Output the [X, Y] coordinate of the center of the cell containing the given text.  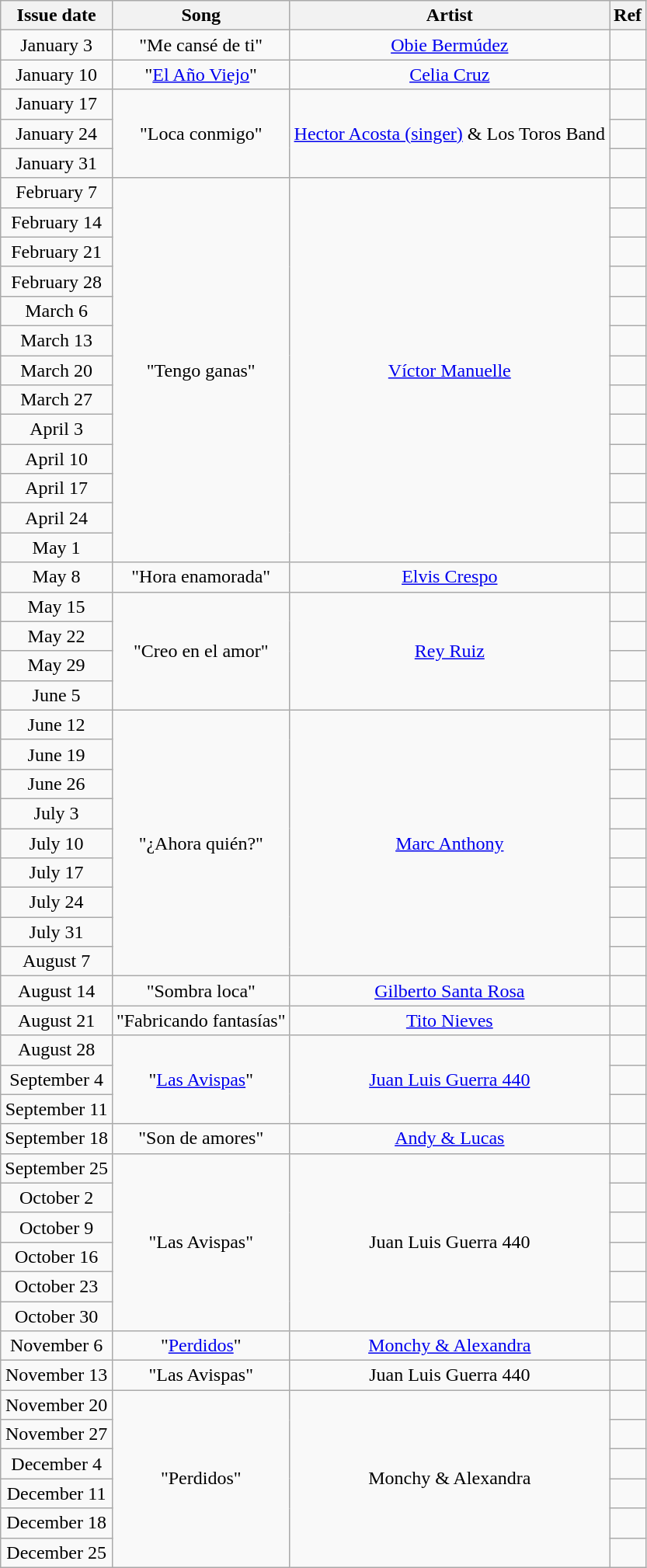
February 28 [57, 281]
January 24 [57, 134]
"Creo en el amor" [200, 651]
Obie Bermúdez [450, 45]
December 18 [57, 1523]
April 24 [57, 518]
July 3 [57, 813]
June 12 [57, 725]
July 24 [57, 902]
November 27 [57, 1434]
August 14 [57, 991]
Víctor Manuelle [450, 370]
December 11 [57, 1493]
May 29 [57, 666]
Tito Nieves [450, 1020]
October 16 [57, 1257]
Artist [450, 16]
"Tengo ganas" [200, 370]
September 25 [57, 1168]
November 20 [57, 1405]
November 6 [57, 1346]
March 13 [57, 340]
June 26 [57, 784]
April 3 [57, 429]
September 18 [57, 1139]
January 17 [57, 104]
February 21 [57, 252]
"Fabricando fantasías" [200, 1020]
June 5 [57, 695]
January 10 [57, 75]
"Loca conmigo" [200, 134]
Rey Ruiz [450, 651]
Marc Anthony [450, 843]
"¿Ahora quién?" [200, 843]
"Hora enamorada" [200, 577]
December 25 [57, 1552]
May 1 [57, 548]
Gilberto Santa Rosa [450, 991]
December 4 [57, 1464]
March 6 [57, 311]
February 7 [57, 193]
July 10 [57, 843]
Elvis Crespo [450, 577]
July 31 [57, 932]
August 21 [57, 1020]
October 2 [57, 1198]
October 30 [57, 1316]
Andy & Lucas [450, 1139]
Issue date [57, 16]
May 8 [57, 577]
August 7 [57, 961]
September 4 [57, 1080]
Ref [628, 16]
"Sombra loca" [200, 991]
April 10 [57, 459]
June 19 [57, 754]
"Me cansé de ti" [200, 45]
September 11 [57, 1109]
Song [200, 16]
Hector Acosta (singer) & Los Toros Band [450, 134]
July 17 [57, 873]
May 22 [57, 636]
March 20 [57, 370]
October 9 [57, 1227]
November 13 [57, 1375]
January 31 [57, 163]
Celia Cruz [450, 75]
February 14 [57, 222]
"El Año Viejo" [200, 75]
May 15 [57, 607]
April 17 [57, 488]
"Son de amores" [200, 1139]
January 3 [57, 45]
October 23 [57, 1286]
March 27 [57, 400]
August 28 [57, 1050]
